Locate the cell with the specified text and output its [x, y] center coordinate. 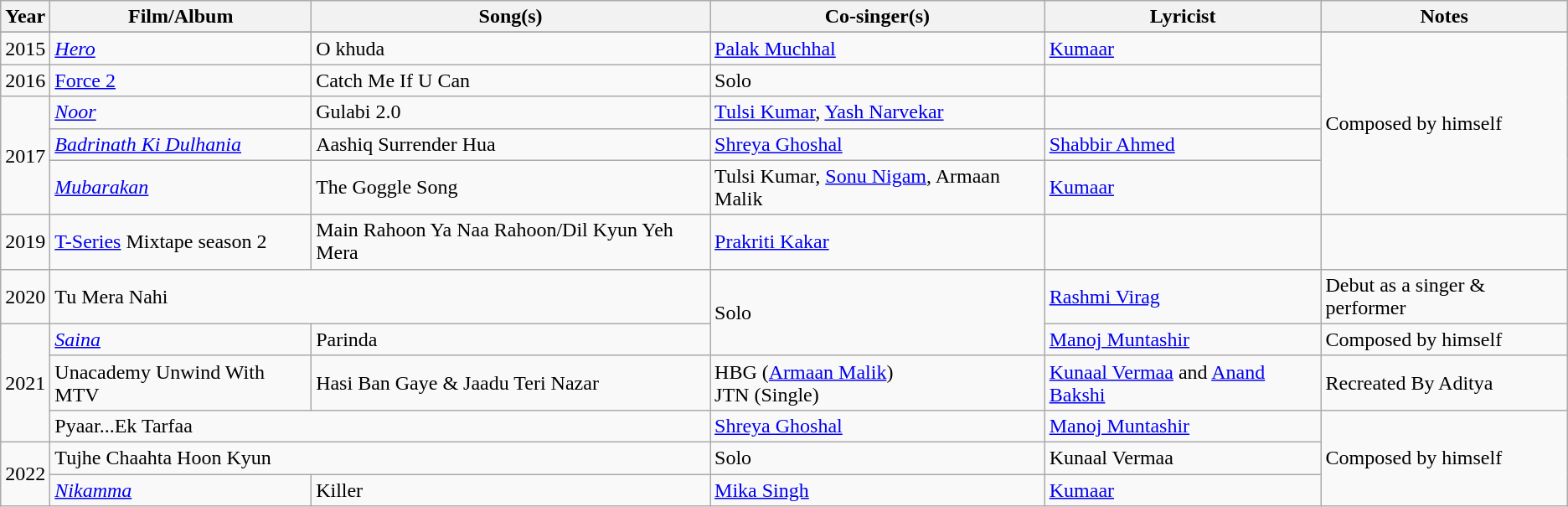
Catch Me If U Can [511, 80]
Mika Singh [878, 490]
Tu Mera Nahi [380, 297]
Shabbir Ahmed [1183, 144]
Pyaar...Ek Tarfaa [380, 426]
Lyricist [1183, 17]
Noor [181, 112]
Hasi Ban Gaye & Jaadu Teri Nazar [511, 382]
The Goggle Song [511, 188]
Aashiq Surrender Hua [511, 144]
2016 [25, 80]
Parinda [511, 339]
Film/Album [181, 17]
Main Rahoon Ya Naa Rahoon/Dil Kyun Yeh Mera [511, 241]
Badrinath Ki Dulhania [181, 144]
HBG (Armaan Malik)JTN (Single) [878, 382]
Tujhe Chaahta Hoon Kyun [380, 458]
Unacademy Unwind With MTV [181, 382]
Saina [181, 339]
Kunaal Vermaa [1183, 458]
Debut as a singer & performer [1444, 297]
Kunaal Vermaa and Anand Bakshi [1183, 382]
Mubarakan [181, 188]
Notes [1444, 17]
2022 [25, 473]
2017 [25, 156]
Palak Muchhal [878, 49]
Tulsi Kumar, Yash Narvekar [878, 112]
2021 [25, 382]
Force 2 [181, 80]
O khuda [511, 49]
Nikamma [181, 490]
2020 [25, 297]
Rashmi Virag [1183, 297]
T-Series Mixtape season 2 [181, 241]
Recreated By Aditya [1444, 382]
Hero [181, 49]
2015 [25, 49]
Killer [511, 490]
Prakriti Kakar [878, 241]
Gulabi 2.0 [511, 112]
Tulsi Kumar, Sonu Nigam, Armaan Malik [878, 188]
2019 [25, 241]
Song(s) [511, 17]
Co-singer(s) [878, 17]
Year [25, 17]
